Pinpoint the cell where the given text exists, returning its (X, Y) midpoint coordinate. 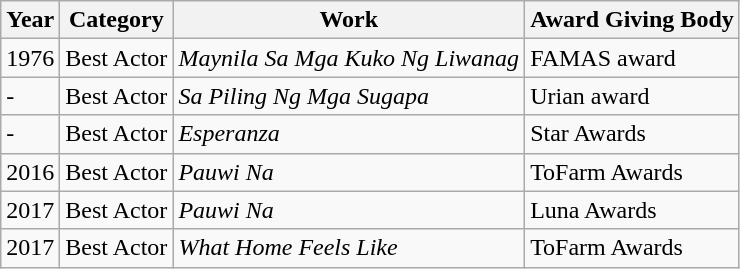
Esperanza (349, 134)
Urian award (632, 96)
Year (30, 20)
Star Awards (632, 134)
Work (349, 20)
Award Giving Body (632, 20)
FAMAS award (632, 58)
Category (116, 20)
1976 (30, 58)
What Home Feels Like (349, 248)
Luna Awards (632, 210)
2016 (30, 172)
Maynila Sa Mga Kuko Ng Liwanag (349, 58)
Sa Piling Ng Mga Sugapa (349, 96)
